Locate the cell with the specified text and output its [x, y] center coordinate. 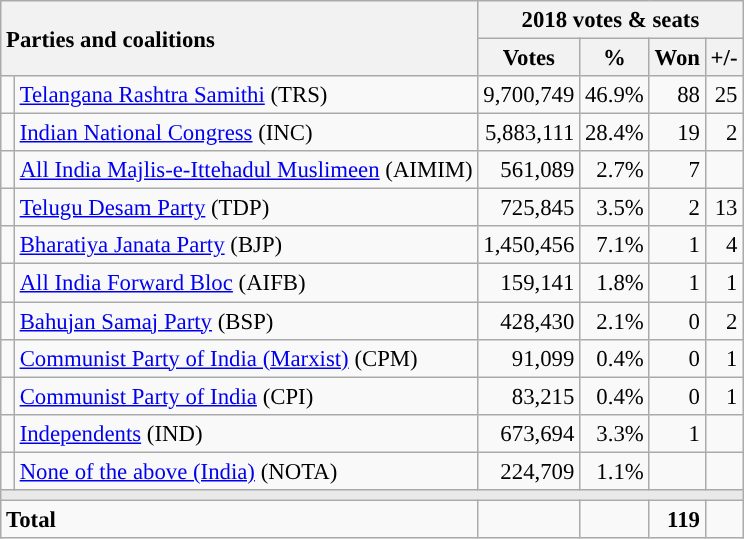
28.4% [614, 133]
673,694 [529, 433]
Bahujan Samaj Party (BSP) [246, 321]
Votes [529, 58]
None of the above (India) (NOTA) [246, 471]
119 [677, 519]
4 [724, 245]
1.8% [614, 283]
561,089 [529, 170]
Telugu Desam Party (TDP) [246, 208]
All India Majlis-e-Ittehadul Muslimeen (AIMIM) [246, 170]
725,845 [529, 208]
All India Forward Bloc (AIFB) [246, 283]
Telangana Rashtra Samithi (TRS) [246, 95]
Communist Party of India (Marxist) (CPM) [246, 358]
1.1% [614, 471]
Communist Party of India (CPI) [246, 396]
+/- [724, 58]
13 [724, 208]
Parties and coalitions [240, 38]
19 [677, 133]
3.5% [614, 208]
Total [240, 519]
Won [677, 58]
224,709 [529, 471]
Independents (IND) [246, 433]
25 [724, 95]
428,430 [529, 321]
Bharatiya Janata Party (BJP) [246, 245]
3.3% [614, 433]
46.9% [614, 95]
% [614, 58]
2018 votes & seats [610, 20]
7.1% [614, 245]
Indian National Congress (INC) [246, 133]
7 [677, 170]
88 [677, 95]
2.1% [614, 321]
2.7% [614, 170]
91,099 [529, 358]
1,450,456 [529, 245]
83,215 [529, 396]
159,141 [529, 283]
9,700,749 [529, 95]
5,883,111 [529, 133]
